Capture the cell that displays the provided text and extract its (x, y) central coordinate. 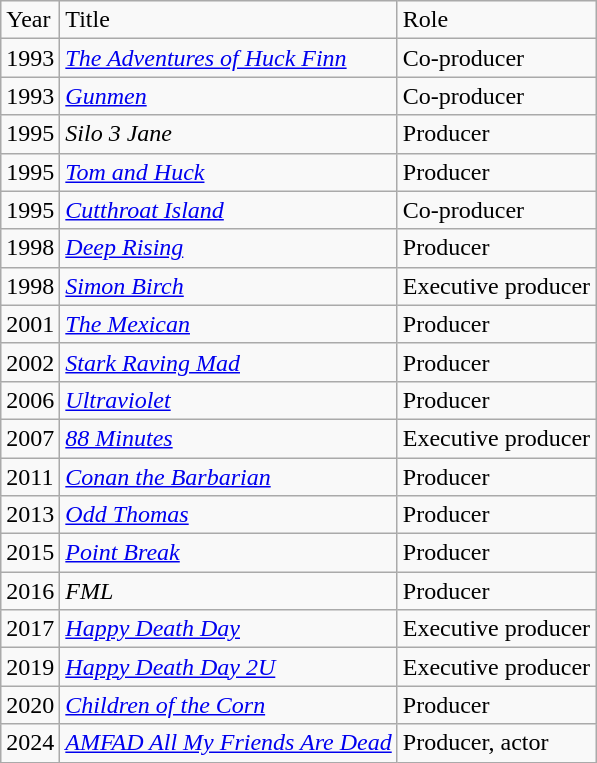
2002 (30, 362)
Conan the Barbarian (228, 477)
Happy Death Day 2U (228, 667)
2013 (30, 515)
Stark Raving Mad (228, 362)
2020 (30, 705)
Simon Birch (228, 286)
Deep Rising (228, 248)
2006 (30, 400)
Role (496, 20)
Producer, actor (496, 743)
2007 (30, 438)
Children of the Corn (228, 705)
2016 (30, 591)
2019 (30, 667)
AMFAD All My Friends Are Dead (228, 743)
Ultraviolet (228, 400)
FML (228, 591)
88 Minutes (228, 438)
Happy Death Day (228, 629)
Silo 3 Jane (228, 134)
2024 (30, 743)
Odd Thomas (228, 515)
Tom and Huck (228, 172)
2015 (30, 553)
2001 (30, 324)
The Mexican (228, 324)
2017 (30, 629)
Title (228, 20)
Point Break (228, 553)
2011 (30, 477)
Year (30, 20)
The Adventures of Huck Finn (228, 58)
Gunmen (228, 96)
Cutthroat Island (228, 210)
